Return the (x, y) coordinate for the center point of the cell that contains the specified text.  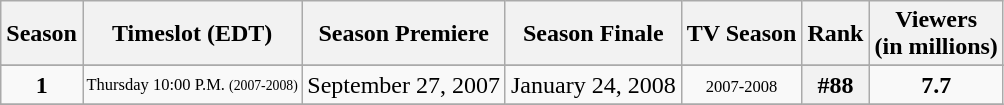
#88 (836, 85)
7.7 (936, 85)
Season Finale (593, 34)
September 27, 2007 (404, 85)
Thursday 10:00 P.M. (2007-2008) (192, 85)
Season Premiere (404, 34)
TV Season (742, 34)
2007-2008 (742, 85)
Viewers(in millions) (936, 34)
Rank (836, 34)
January 24, 2008 (593, 85)
1 (42, 85)
Season (42, 34)
Timeslot (EDT) (192, 34)
